Capture the cell that displays the provided text and extract its [x, y] central coordinate. 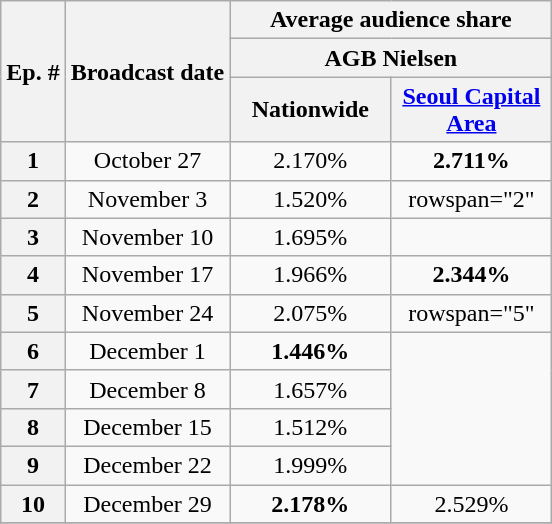
rowspan="2" [472, 199]
Nationwide [310, 110]
2.170% [310, 161]
AGB Nielsen [391, 58]
December 15 [148, 427]
Average audience share [391, 20]
5 [33, 313]
December 29 [148, 503]
1.446% [310, 351]
9 [33, 465]
December 8 [148, 389]
1.999% [310, 465]
December 22 [148, 465]
1.966% [310, 275]
2.529% [472, 503]
Ep. # [33, 72]
November 10 [148, 237]
November 24 [148, 313]
7 [33, 389]
2.075% [310, 313]
1.657% [310, 389]
Broadcast date [148, 72]
8 [33, 427]
1.520% [310, 199]
1.695% [310, 237]
2.711% [472, 161]
October 27 [148, 161]
6 [33, 351]
December 1 [148, 351]
2.178% [310, 503]
3 [33, 237]
1.512% [310, 427]
Seoul Capital Area [472, 110]
November 3 [148, 199]
1 [33, 161]
10 [33, 503]
2.344% [472, 275]
2 [33, 199]
rowspan="5" [472, 313]
4 [33, 275]
November 17 [148, 275]
